Determine the (x, y) coordinate at the center of the cell enclosing the given text.  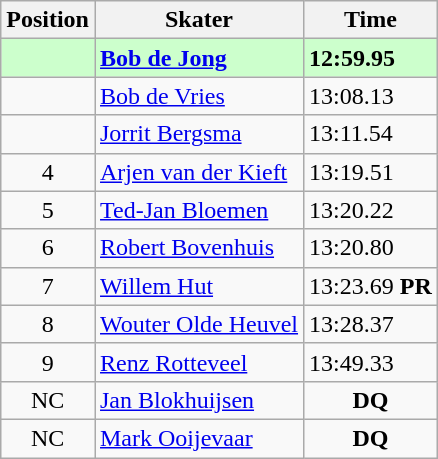
13:19.51 (371, 172)
Bob de Vries (198, 96)
13:49.33 (371, 362)
Jan Blokhuijsen (198, 400)
Jorrit Bergsma (198, 134)
Willem Hut (198, 286)
13:28.37 (371, 324)
Time (371, 20)
Bob de Jong (198, 58)
6 (48, 248)
13:20.80 (371, 248)
13:11.54 (371, 134)
Wouter Olde Heuvel (198, 324)
9 (48, 362)
Mark Ooijevaar (198, 438)
5 (48, 210)
12:59.95 (371, 58)
13:20.22 (371, 210)
13:08.13 (371, 96)
Ted-Jan Bloemen (198, 210)
7 (48, 286)
Skater (198, 20)
4 (48, 172)
Renz Rotteveel (198, 362)
8 (48, 324)
Position (48, 20)
13:23.69 PR (371, 286)
Robert Bovenhuis (198, 248)
Arjen van der Kieft (198, 172)
